Detect which cell encompasses the target text, then output its (x, y) center coordinate. 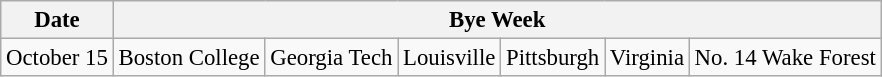
Virginia (648, 58)
Pittsburgh (553, 58)
Georgia Tech (332, 58)
No. 14 Wake Forest (785, 58)
Louisville (450, 58)
Date (57, 20)
October 15 (57, 58)
Boston College (189, 58)
Bye Week (497, 20)
